Find where the given text appears and provide that cell's center as [X, Y] coordinate. 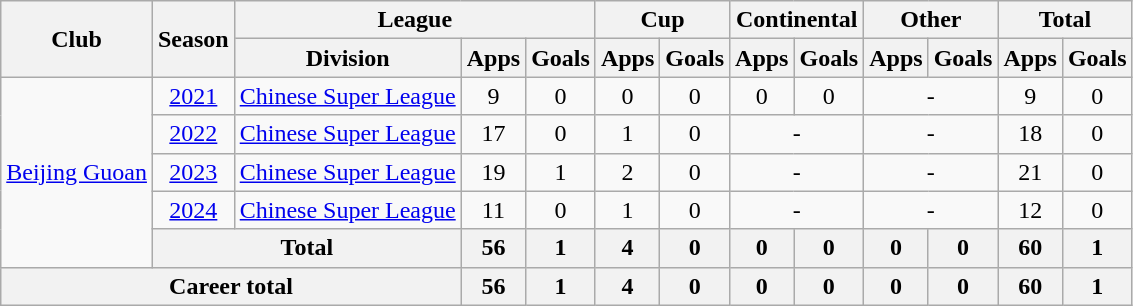
2022 [193, 134]
2 [627, 172]
19 [493, 172]
Beijing Guoan [77, 172]
12 [1030, 210]
18 [1030, 134]
Continental [797, 20]
17 [493, 134]
2023 [193, 172]
Cup [662, 20]
Career total [231, 286]
Season [193, 39]
21 [1030, 172]
Other [931, 20]
2021 [193, 96]
2024 [193, 210]
Division [348, 58]
League [414, 20]
11 [493, 210]
Club [77, 39]
